Identify which cell holds the provided text, then report its [x, y] central coordinate. 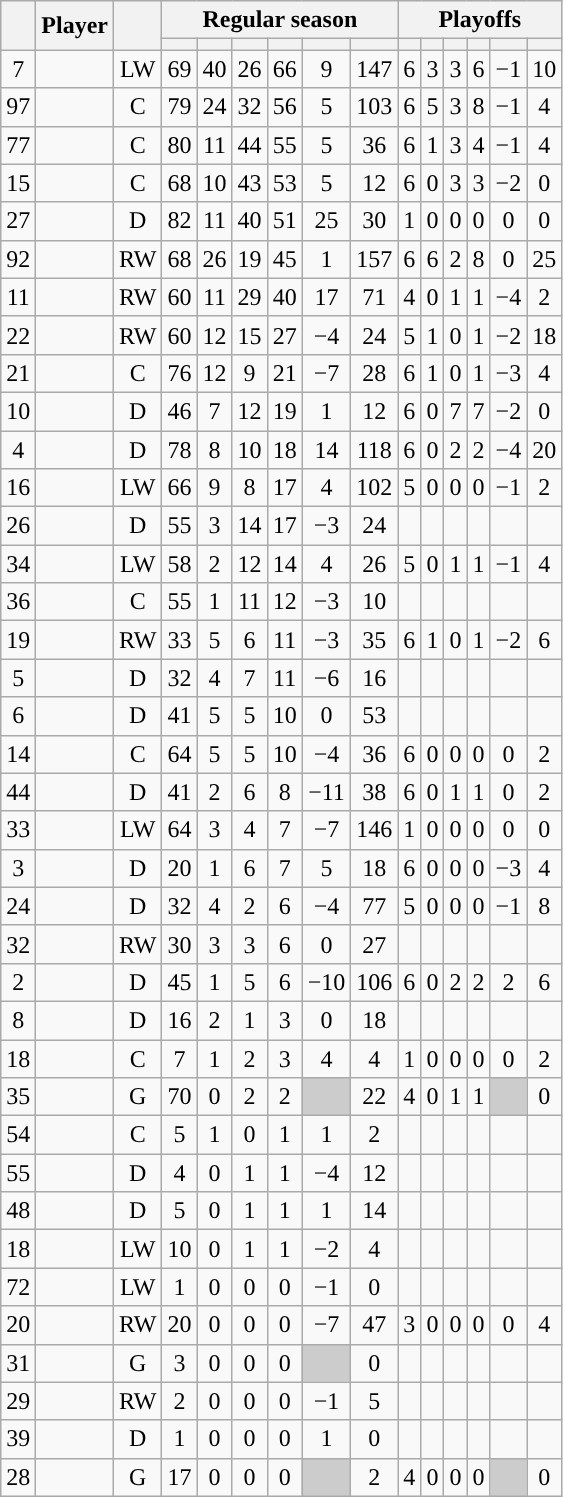
34 [18, 564]
Regular season [280, 20]
47 [374, 1325]
80 [180, 145]
79 [180, 107]
−11 [326, 792]
72 [18, 1287]
Playoffs [480, 20]
54 [18, 1135]
146 [374, 830]
92 [18, 259]
147 [374, 69]
78 [180, 449]
157 [374, 259]
39 [18, 1439]
97 [18, 107]
−6 [326, 678]
102 [374, 488]
58 [180, 564]
46 [180, 411]
31 [18, 1363]
Player [75, 26]
106 [374, 982]
103 [374, 107]
−10 [326, 982]
70 [180, 1097]
48 [18, 1211]
82 [180, 221]
69 [180, 69]
51 [284, 221]
56 [284, 107]
76 [180, 373]
118 [374, 449]
43 [250, 183]
38 [374, 792]
71 [374, 297]
